Capture the cell that displays the provided text and extract its [X, Y] central coordinate. 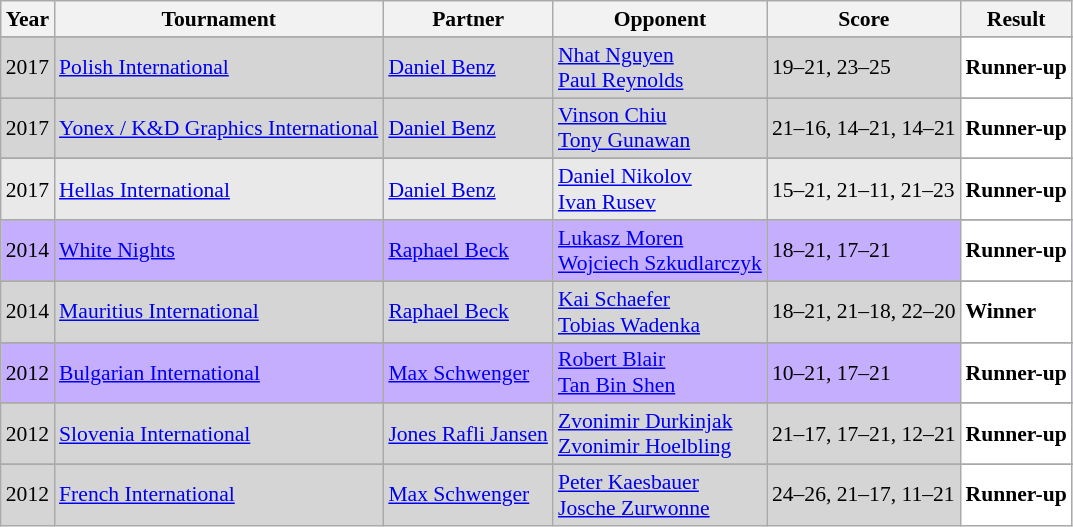
18–21, 21–18, 22–20 [864, 312]
19–21, 23–25 [864, 68]
Slovenia International [218, 434]
Winner [1016, 312]
Hellas International [218, 190]
Yonex / K&D Graphics International [218, 128]
Daniel Nikolov Ivan Rusev [660, 190]
21–16, 14–21, 14–21 [864, 128]
Year [28, 19]
18–21, 17–21 [864, 250]
Opponent [660, 19]
White Nights [218, 250]
Score [864, 19]
Result [1016, 19]
Partner [468, 19]
Robert Blair Tan Bin Shen [660, 372]
Zvonimir Durkinjak Zvonimir Hoelbling [660, 434]
Vinson Chiu Tony Gunawan [660, 128]
Jones Rafli Jansen [468, 434]
Tournament [218, 19]
Mauritius International [218, 312]
Kai Schaefer Tobias Wadenka [660, 312]
10–21, 17–21 [864, 372]
15–21, 21–11, 21–23 [864, 190]
21–17, 17–21, 12–21 [864, 434]
Polish International [218, 68]
Lukasz Moren Wojciech Szkudlarczyk [660, 250]
French International [218, 496]
Peter Kaesbauer Josche Zurwonne [660, 496]
Nhat Nguyen Paul Reynolds [660, 68]
24–26, 21–17, 11–21 [864, 496]
Bulgarian International [218, 372]
